Scan for the cell matching the given text and deliver its [x, y] coordinate at center. 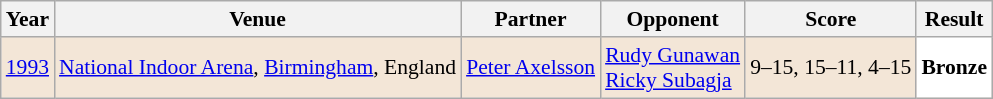
Year [28, 19]
Partner [530, 19]
Peter Axelsson [530, 68]
National Indoor Arena, Birmingham, England [258, 68]
Score [830, 19]
Result [954, 19]
9–15, 15–11, 4–15 [830, 68]
Opponent [672, 19]
1993 [28, 68]
Rudy Gunawan Ricky Subagja [672, 68]
Venue [258, 19]
Bronze [954, 68]
